Output the (X, Y) coordinate of the center of the cell containing the given text.  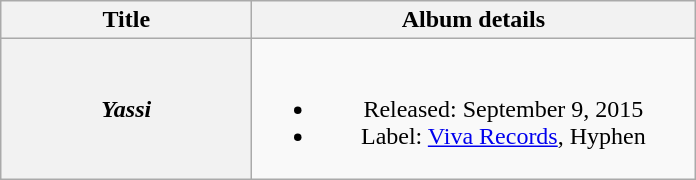
Album details (474, 20)
Yassi (126, 109)
Title (126, 20)
Released: September 9, 2015Label: Viva Records, Hyphen (474, 109)
